Scan for the cell matching the given text and deliver its (X, Y) coordinate at center. 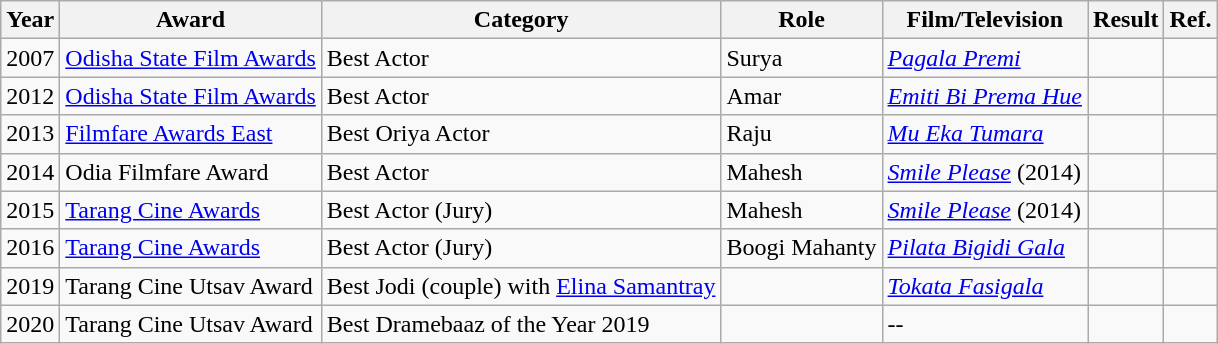
Category (521, 20)
2013 (30, 134)
Boogi Mahanty (802, 248)
Filmfare Awards East (191, 134)
Odia Filmfare Award (191, 172)
2015 (30, 210)
Best Oriya Actor (521, 134)
2019 (30, 286)
Emiti Bi Prema Hue (984, 96)
Tokata Fasigala (984, 286)
Result (1126, 20)
Role (802, 20)
Award (191, 20)
Ref. (1190, 20)
2020 (30, 324)
2016 (30, 248)
2014 (30, 172)
Pilata Bigidi Gala (984, 248)
Best Jodi (couple) with Elina Samantray (521, 286)
Surya (802, 58)
Raju (802, 134)
-- (984, 324)
Year (30, 20)
Pagala Premi (984, 58)
Mu Eka Tumara (984, 134)
2007 (30, 58)
Amar (802, 96)
Best Dramebaaz of the Year 2019 (521, 324)
Film/Television (984, 20)
2012 (30, 96)
